From the cell containing the given text, extract its center point as (x, y) coordinate. 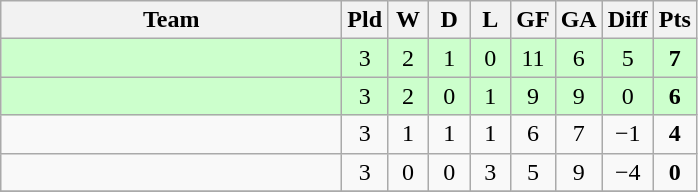
4 (674, 134)
Diff (628, 20)
Pld (365, 20)
−4 (628, 172)
L (490, 20)
GF (533, 20)
Team (172, 20)
D (450, 20)
W (408, 20)
11 (533, 58)
GA (578, 20)
Pts (674, 20)
−1 (628, 134)
